For the text-containing cell, return its midpoint in (x, y) coordinate format. 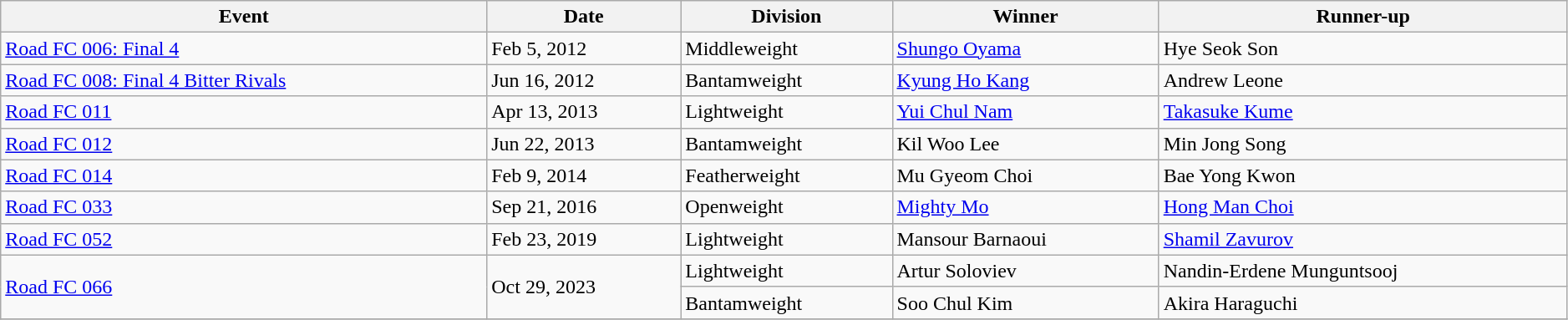
Oct 29, 2023 (584, 287)
Apr 13, 2013 (584, 112)
Event (244, 17)
Road FC 006: Final 4 (244, 48)
Road FC 012 (244, 144)
Yui Chul Nam (1026, 112)
Featherweight (787, 175)
Division (787, 17)
Hong Man Choi (1363, 207)
Jun 22, 2013 (584, 144)
Mu Gyeom Choi (1026, 175)
Mighty Mo (1026, 207)
Jun 16, 2012 (584, 80)
Shamil Zavurov (1363, 239)
Road FC 033 (244, 207)
Andrew Leone (1363, 80)
Winner (1026, 17)
Runner-up (1363, 17)
Takasuke Kume (1363, 112)
Road FC 011 (244, 112)
Feb 9, 2014 (584, 175)
Hye Seok Son (1363, 48)
Sep 21, 2016 (584, 207)
Artur Soloviev (1026, 271)
Kil Woo Lee (1026, 144)
Bae Yong Kwon (1363, 175)
Feb 5, 2012 (584, 48)
Mansour Barnaoui (1026, 239)
Akira Haraguchi (1363, 302)
Road FC 014 (244, 175)
Road FC 052 (244, 239)
Kyung Ho Kang (1026, 80)
Nandin-Erdene Munguntsooj (1363, 271)
Min Jong Song (1363, 144)
Feb 23, 2019 (584, 239)
Soo Chul Kim (1026, 302)
Road FC 066 (244, 287)
Date (584, 17)
Road FC 008: Final 4 Bitter Rivals (244, 80)
Middleweight (787, 48)
Openweight (787, 207)
Shungo Oyama (1026, 48)
